Search for the cell housing the specified text and yield its (x, y) center coordinate. 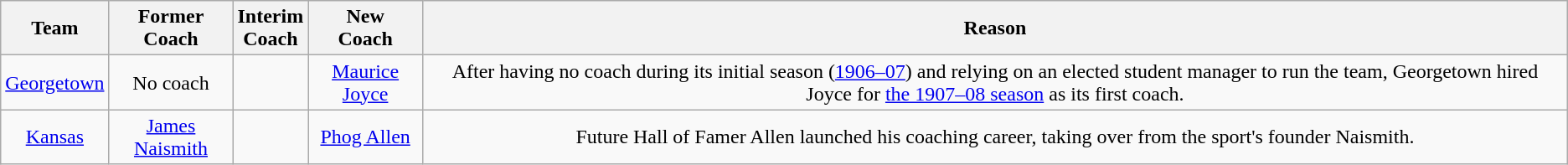
James Naismith (171, 137)
FormerCoach (171, 28)
Maurice Joyce (365, 82)
Reason (995, 28)
NewCoach (365, 28)
InterimCoach (271, 28)
Future Hall of Famer Allen launched his coaching career, taking over from the sport's founder Naismith. (995, 137)
No coach (171, 82)
Kansas (55, 137)
Team (55, 28)
Georgetown (55, 82)
Phog Allen (365, 137)
